Scan for the cell matching the given text and deliver its (X, Y) coordinate at center. 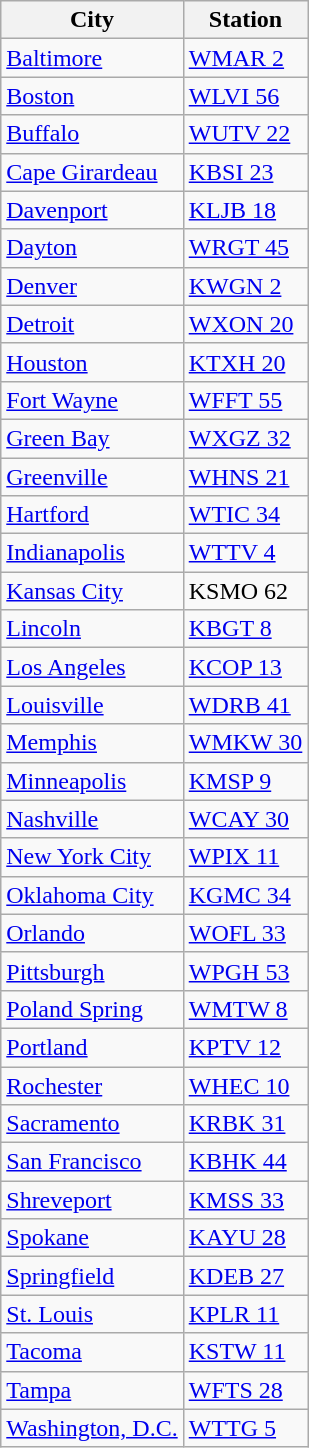
WPIX 11 (246, 857)
San Francisco (92, 1162)
WLVI 56 (246, 96)
Buffalo (92, 134)
Kansas City (92, 591)
Fort Wayne (92, 400)
Station (246, 20)
Indianapolis (92, 553)
Tacoma (92, 1352)
WTTV 4 (246, 553)
New York City (92, 857)
Los Angeles (92, 667)
Rochester (92, 1085)
KPLR 11 (246, 1314)
WMAR 2 (246, 58)
KCOP 13 (246, 667)
KTXH 20 (246, 362)
KBSI 23 (246, 172)
Minneapolis (92, 781)
Louisville (92, 705)
Spokane (92, 1238)
Hartford (92, 515)
Washington, D.C. (92, 1428)
KDEB 27 (246, 1276)
KLJB 18 (246, 210)
WCAY 30 (246, 819)
WOFL 33 (246, 933)
WFFT 55 (246, 400)
Sacramento (92, 1124)
Tampa (92, 1390)
KMSP 9 (246, 781)
Davenport (92, 210)
KAYU 28 (246, 1238)
KMSS 33 (246, 1200)
St. Louis (92, 1314)
WDRB 41 (246, 705)
KSMO 62 (246, 591)
WUTV 22 (246, 134)
Springfield (92, 1276)
Orlando (92, 933)
WMTW 8 (246, 1009)
WMKW 30 (246, 743)
City (92, 20)
Lincoln (92, 629)
Cape Girardeau (92, 172)
Poland Spring (92, 1009)
Boston (92, 96)
WXON 20 (246, 324)
WXGZ 32 (246, 438)
Green Bay (92, 438)
Memphis (92, 743)
WFTS 28 (246, 1390)
Pittsburgh (92, 971)
KSTW 11 (246, 1352)
Portland (92, 1047)
Detroit (92, 324)
WPGH 53 (246, 971)
Oklahoma City (92, 895)
KBHK 44 (246, 1162)
KBGT 8 (246, 629)
Houston (92, 362)
WHEC 10 (246, 1085)
WTTG 5 (246, 1428)
Denver (92, 286)
Dayton (92, 248)
Shreveport (92, 1200)
WTIC 34 (246, 515)
Nashville (92, 819)
KWGN 2 (246, 286)
KGMC 34 (246, 895)
Baltimore (92, 58)
WRGT 45 (246, 248)
KRBK 31 (246, 1124)
KPTV 12 (246, 1047)
Greenville (92, 477)
WHNS 21 (246, 477)
